Find where the given text appears and provide that cell's center as [x, y] coordinate. 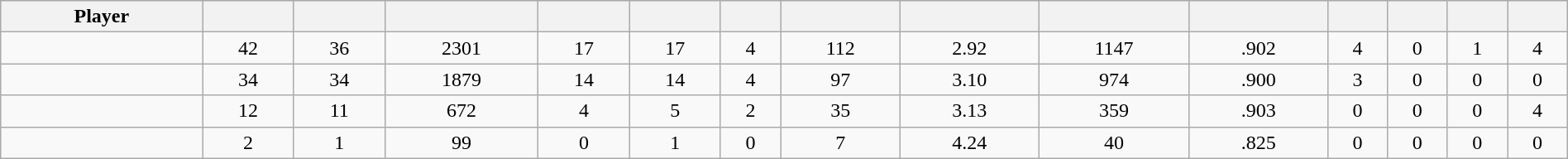
.902 [1259, 48]
Player [102, 17]
5 [675, 111]
12 [248, 111]
2301 [461, 48]
42 [248, 48]
99 [461, 142]
35 [840, 111]
.900 [1259, 79]
3.13 [969, 111]
36 [339, 48]
3.10 [969, 79]
974 [1115, 79]
672 [461, 111]
.825 [1259, 142]
359 [1115, 111]
2.92 [969, 48]
7 [840, 142]
97 [840, 79]
11 [339, 111]
40 [1115, 142]
112 [840, 48]
1879 [461, 79]
4.24 [969, 142]
3 [1357, 79]
.903 [1259, 111]
1147 [1115, 48]
